Provide the (x, y) coordinate of the cell's center where the given text is located.  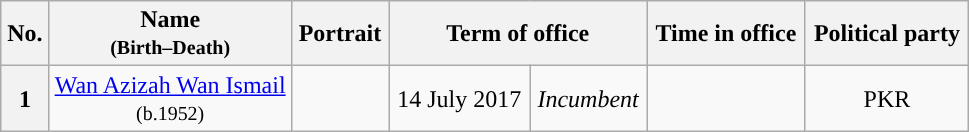
Name(Birth–Death) (170, 34)
Political party (887, 34)
Time in office (726, 34)
Term of office (518, 34)
Portrait (340, 34)
14 July 2017 (460, 98)
1 (25, 98)
Incumbent (588, 98)
No. (25, 34)
Wan Azizah Wan Ismail(b.1952) (170, 98)
PKR (887, 98)
